Search for the cell housing the specified text and yield its [X, Y] center coordinate. 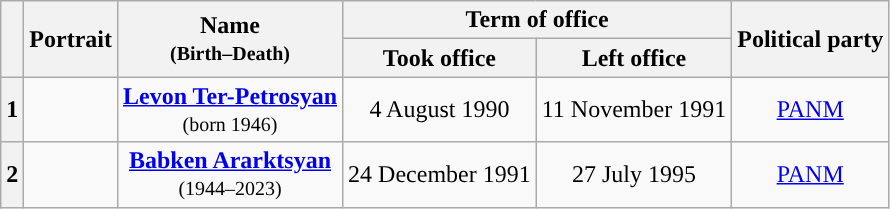
Term of office [538, 20]
Portrait [71, 39]
11 November 1991 [634, 110]
2 [12, 174]
Left office [634, 58]
27 July 1995 [634, 174]
Name(Birth–Death) [230, 39]
Political party [810, 39]
Babken Ararktsyan(1944–2023) [230, 174]
Levon Ter-Petrosyan(born 1946) [230, 110]
24 December 1991 [440, 174]
4 August 1990 [440, 110]
1 [12, 110]
Took office [440, 58]
